Find where the given text appears and provide that cell's center as (x, y) coordinate. 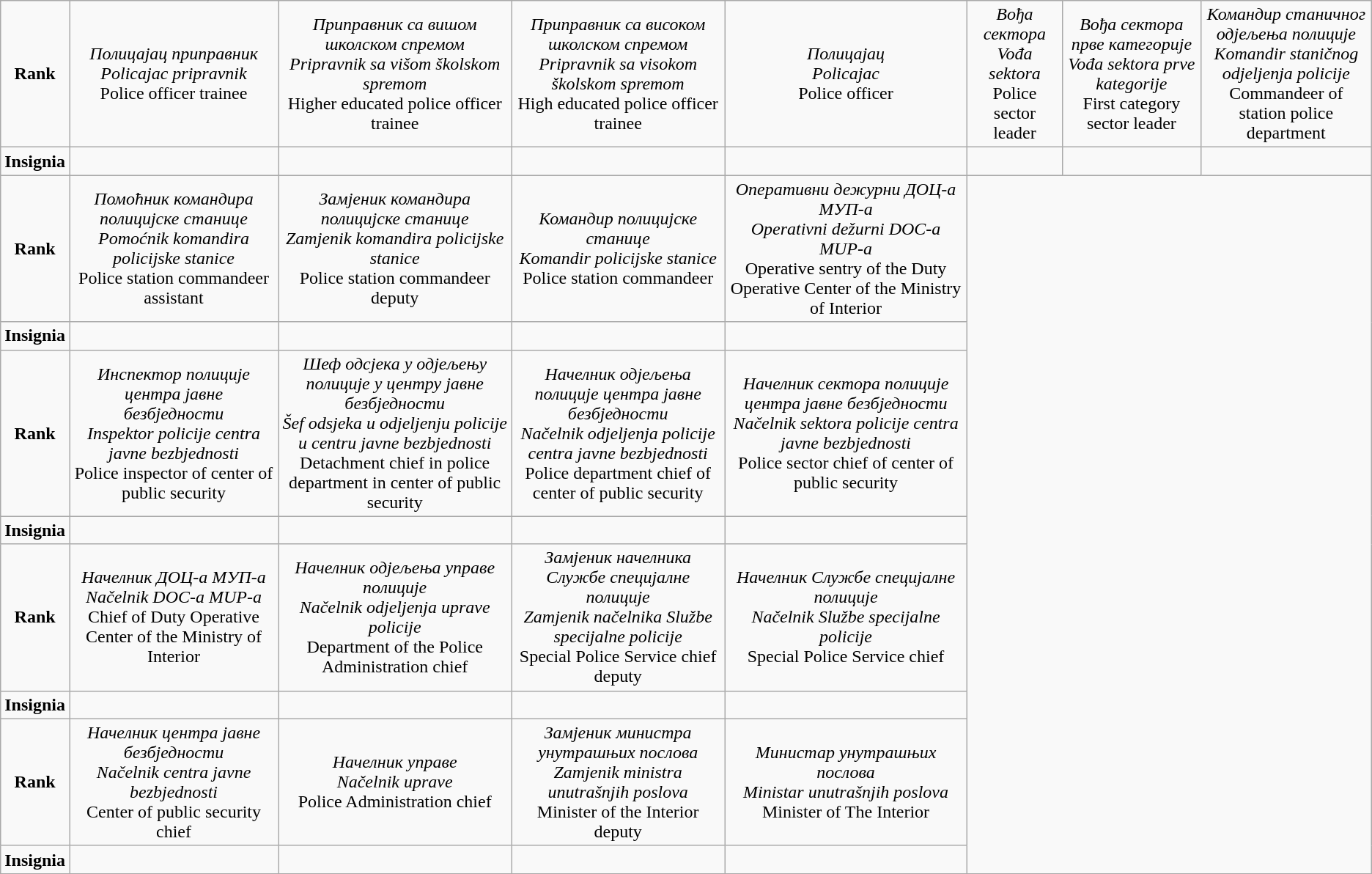
Начелник центра јавне безбједностиNačelnik centra javne bezbjednostiCenter of public security chief (174, 782)
ПолицајацPolicajacPolice officer (846, 74)
Вођа сектора прве категоријеVođa sektora prve kategorijeFirst category sector leader (1132, 74)
Замјеник министра унутрашњих пословаZamjenik ministra unutrašnjih poslovaMinister of the Interior deputy (619, 782)
Вођа сектораVođa sektoraPolice sector leader (1015, 74)
Командир полицијске станицеKomandir policijske stanicePolice station commandeer (619, 249)
Оперативни дежурни ДОЦ-а МУП-аOperativni dežurni DOC-a MUP-aOperative sentry of the Duty Operative Center of the Ministry of Interior (846, 249)
Начелник управеNačelnik upravePolice Administration chief (395, 782)
Начелник Службе специјалне полицијеNačelnik Službe specijalne policijeSpecial Police Service chief (846, 617)
Приправник са високом школском спремомPripravnik sa visokom školskom spremomHigh educated police officer trainee (619, 74)
Помоћник командира полицијске станицеPomoćnik komandira policijske stanicePolice station commandeer assistant (174, 249)
Приправник са вишом школском спремомPripravnik sa višom školskom spremomHigher educated police officer trainee (395, 74)
Замјеник начелника Службе специјалне полицијеZamjenik načelnika Službe specijalne policijeSpecial Police Service chief deputy (619, 617)
Командир станичног одјељења полицијеKomandir staničnog odjeljenja policijeCommandeer of station police department (1286, 74)
Министар унутрашњих пословаMinistar unutrašnjih poslovaMinister of The Interior (846, 782)
Инспектор полиције центра јавне безбједностиInspektor policije centra javne bezbjednostiPolice inspector of center of public security (174, 433)
Начелник одјељења управе полицијеNačelnik odjeljenja uprave policijeDepartment of the Police Administration chief (395, 617)
Замјеник командира полицијске станицеZamjenik komandira policijske stanicePolice station commandeer deputy (395, 249)
Полицајац приправникPolicajac pripravnikPolice officer trainee (174, 74)
Начелник ДОЦ-а МУП-аNačelnik DOC-a MUP-aChief of Duty Operative Center of the Ministry of Interior (174, 617)
